Determine the (x, y) coordinate at the center of the cell enclosing the given text.  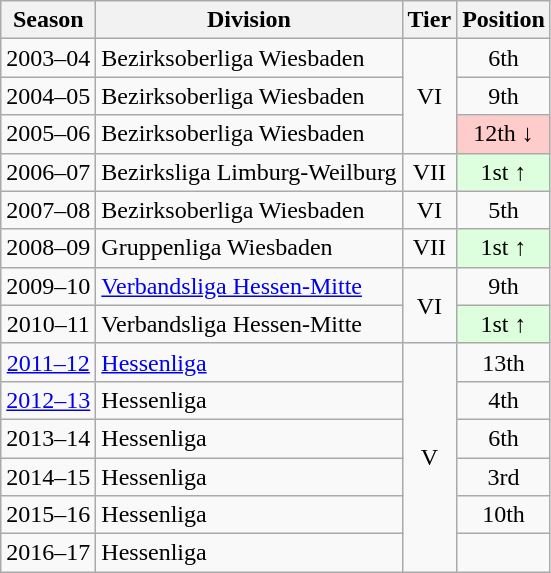
5th (504, 210)
2016–17 (48, 553)
2013–14 (48, 438)
Bezirksliga Limburg-Weilburg (249, 172)
2010–11 (48, 324)
Gruppenliga Wiesbaden (249, 248)
2006–07 (48, 172)
2009–10 (48, 286)
2012–13 (48, 400)
Season (48, 20)
3rd (504, 477)
2008–09 (48, 248)
2005–06 (48, 134)
2004–05 (48, 96)
2003–04 (48, 58)
V (430, 457)
2011–12 (48, 362)
2015–16 (48, 515)
Division (249, 20)
10th (504, 515)
2007–08 (48, 210)
12th ↓ (504, 134)
4th (504, 400)
2014–15 (48, 477)
13th (504, 362)
Position (504, 20)
Tier (430, 20)
